Search for the cell housing the specified text and yield its (x, y) center coordinate. 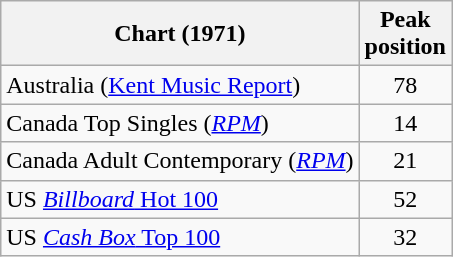
Peakposition (405, 34)
Canada Adult Contemporary (RPM) (180, 161)
78 (405, 85)
32 (405, 237)
14 (405, 123)
21 (405, 161)
Australia (Kent Music Report) (180, 85)
52 (405, 199)
Canada Top Singles (RPM) (180, 123)
US Cash Box Top 100 (180, 237)
Chart (1971) (180, 34)
US Billboard Hot 100 (180, 199)
